Locate the cell with the specified text and output its (X, Y) center coordinate. 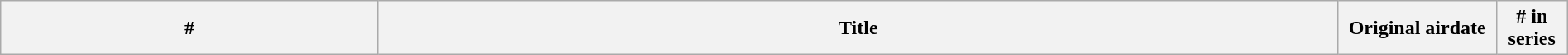
# (190, 28)
# in series (1532, 28)
Original airdate (1417, 28)
Title (858, 28)
